Locate the cell with the specified text and output its (X, Y) center coordinate. 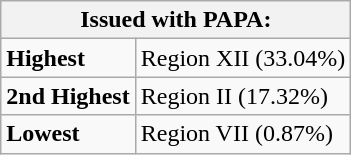
Issued with PAPA: (176, 20)
Region XII (33.04%) (243, 58)
Highest (68, 58)
2nd Highest (68, 96)
Region II (17.32%) (243, 96)
Region VII (0.87%) (243, 134)
Lowest (68, 134)
